Find where the given text appears and provide that cell's center as (x, y) coordinate. 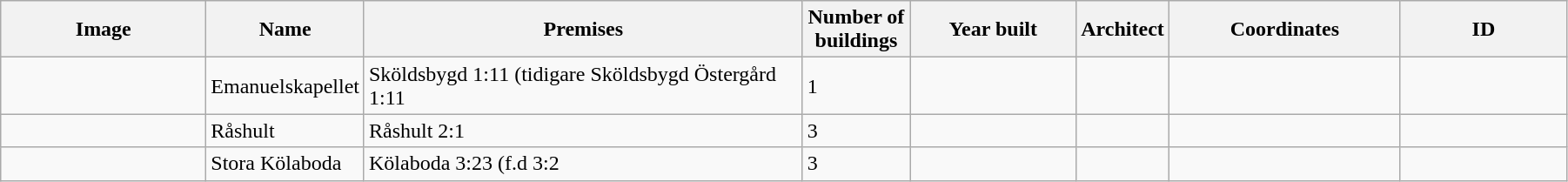
Coordinates (1284, 30)
Råshult 2:1 (583, 131)
ID (1483, 30)
Stora Kölaboda (285, 164)
Architect (1122, 30)
Emanuelskapellet (285, 85)
Year built (994, 30)
Premises (583, 30)
Råshult (285, 131)
Sköldsbygd 1:11 (tidigare Sköldsbygd Östergård 1:11 (583, 85)
1 (856, 85)
Kölaboda 3:23 (f.d 3:2 (583, 164)
Number ofbuildings (856, 30)
Name (285, 30)
Image (104, 30)
